Pinpoint the cell where the given text exists, returning its (x, y) midpoint coordinate. 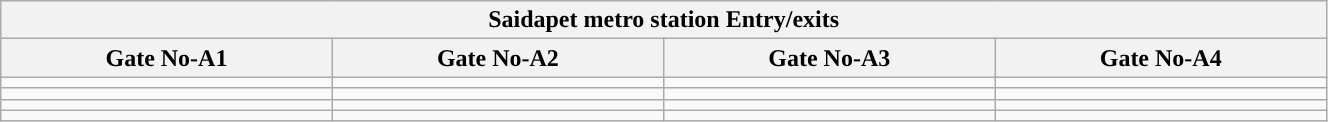
Saidapet metro station Entry/exits (664, 20)
Gate No-A2 (498, 58)
Gate No-A1 (166, 58)
Gate No-A3 (830, 58)
Gate No-A4 (1160, 58)
